Scan for the cell matching the given text and deliver its (x, y) coordinate at center. 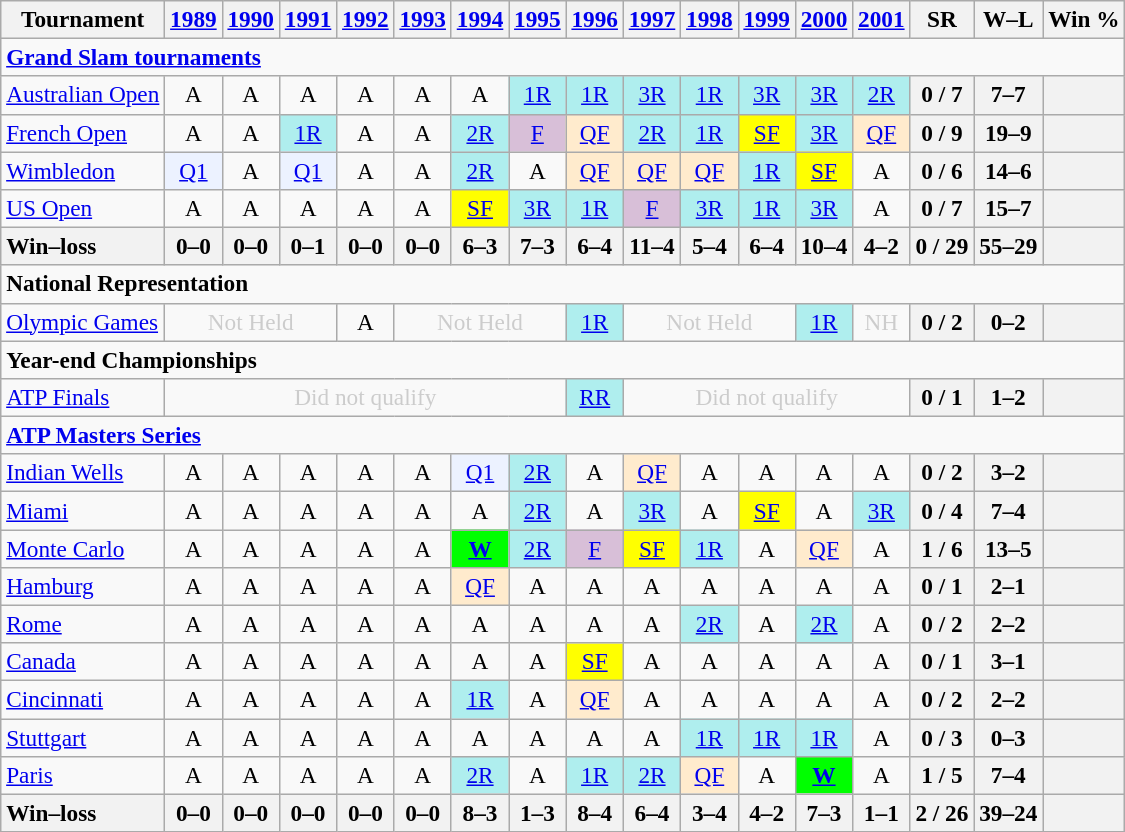
National Representation (563, 284)
SR (942, 19)
1–3 (538, 813)
1 / 6 (942, 548)
ATP Masters Series (563, 435)
1989 (194, 19)
0 / 6 (942, 170)
0–1 (308, 246)
1992 (366, 19)
1991 (308, 19)
39–24 (1008, 813)
French Open (83, 133)
55–29 (1008, 246)
0 / 29 (942, 246)
11–4 (652, 246)
0 / 9 (942, 133)
1994 (480, 19)
Cincinnati (83, 699)
1 / 5 (942, 775)
Rome (83, 624)
1998 (710, 19)
Year-end Championships (563, 359)
1–2 (1008, 397)
19–9 (1008, 133)
1996 (594, 19)
2000 (824, 19)
3–1 (1008, 662)
1995 (538, 19)
ATP Finals (83, 397)
Miami (83, 510)
7–7 (1008, 95)
Grand Slam tournaments (563, 57)
0–3 (1008, 737)
3–4 (710, 813)
Olympic Games (83, 322)
Indian Wells (83, 473)
0 / 3 (942, 737)
Canada (83, 662)
2001 (882, 19)
Win % (1084, 19)
1993 (422, 19)
US Open (83, 208)
RR (594, 397)
Hamburg (83, 586)
15–7 (1008, 208)
14–6 (1008, 170)
13–5 (1008, 548)
1997 (652, 19)
5–4 (710, 246)
6–3 (480, 246)
NH (882, 322)
0–2 (1008, 322)
W–L (1008, 19)
Australian Open (83, 95)
8–3 (480, 813)
0 / 4 (942, 510)
1999 (766, 19)
2 / 26 (942, 813)
Tournament (83, 19)
Wimbledon (83, 170)
2–1 (1008, 586)
Paris (83, 775)
8–4 (594, 813)
1–1 (882, 813)
Monte Carlo (83, 548)
3–2 (1008, 473)
10–4 (824, 246)
1990 (250, 19)
Stuttgart (83, 737)
